Find where the given text appears and provide that cell's center as (X, Y) coordinate. 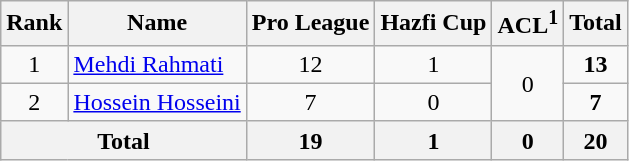
Hossein Hosseini (157, 102)
2 (34, 102)
19 (310, 140)
Pro League (310, 24)
Hazfi Cup (434, 24)
12 (310, 64)
ACL1 (528, 24)
Mehdi Rahmati (157, 64)
13 (596, 64)
20 (596, 140)
Name (157, 24)
Rank (34, 24)
